Output the (X, Y) coordinate of the center of the cell containing the given text.  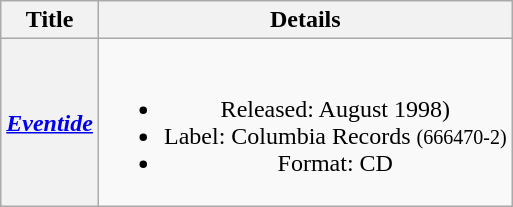
Title (50, 20)
Eventide (50, 122)
Released: August 1998)Label: Columbia Records (666470-2)Format: CD (305, 122)
Details (305, 20)
